Capture the cell that displays the provided text and extract its (x, y) central coordinate. 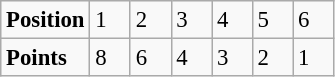
5 (272, 20)
Points (46, 58)
Position (46, 20)
8 (110, 58)
